Extract the (x, y) coordinate from the center of the cell holding the provided text.  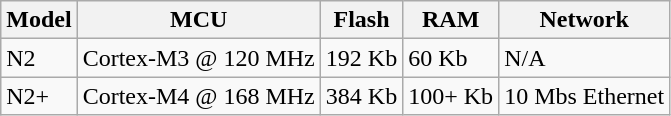
384 Kb (361, 96)
Cortex-M4 @ 168 MHz (198, 96)
MCU (198, 20)
RAM (451, 20)
100+ Kb (451, 96)
N2+ (39, 96)
N/A (584, 58)
Model (39, 20)
192 Kb (361, 58)
10 Mbs Ethernet (584, 96)
Network (584, 20)
60 Kb (451, 58)
Cortex-M3 @ 120 MHz (198, 58)
N2 (39, 58)
Flash (361, 20)
